Search for the cell housing the specified text and yield its [x, y] center coordinate. 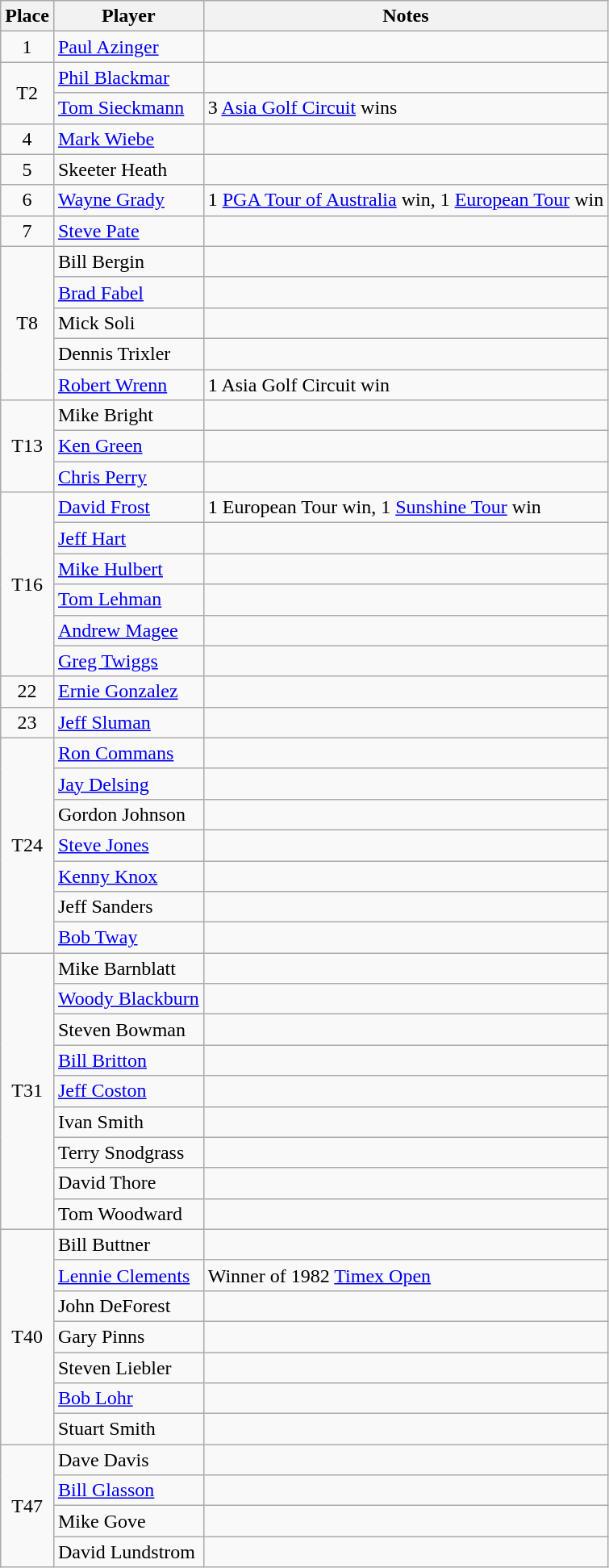
Mike Bright [128, 416]
Bob Lohr [128, 1399]
Bill Buttner [128, 1244]
T31 [27, 1091]
Bill Bergin [128, 261]
Robert Wrenn [128, 385]
6 [27, 200]
Notes [405, 16]
Tom Sieckmann [128, 108]
Dave Davis [128, 1460]
Tom Woodward [128, 1214]
David Lundstrom [128, 1552]
Ivan Smith [128, 1122]
T40 [27, 1336]
23 [27, 722]
Wayne Grady [128, 200]
Mike Hulbert [128, 569]
Mike Barnblatt [128, 968]
Stuart Smith [128, 1429]
Terry Snodgrass [128, 1152]
T13 [27, 446]
Skeeter Heath [128, 169]
Brad Fabel [128, 292]
Ernie Gonzalez [128, 692]
Jeff Coston [128, 1091]
Tom Lehman [128, 600]
T16 [27, 584]
1 Asia Golf Circuit win [405, 385]
5 [27, 169]
David Frost [128, 508]
Player [128, 16]
1 PGA Tour of Australia win, 1 European Tour win [405, 200]
Steve Jones [128, 845]
Steven Bowman [128, 1030]
3 Asia Golf Circuit wins [405, 108]
Lennie Clements [128, 1275]
1 [27, 47]
John DeForest [128, 1306]
22 [27, 692]
4 [27, 139]
Place [27, 16]
Jeff Hart [128, 538]
Woody Blackburn [128, 999]
David Thore [128, 1183]
Ken Green [128, 446]
Andrew Magee [128, 630]
Phil Blackmar [128, 77]
T47 [27, 1506]
Gary Pinns [128, 1336]
7 [27, 231]
Jeff Sluman [128, 722]
1 European Tour win, 1 Sunshine Tour win [405, 508]
Ron Commans [128, 753]
T2 [27, 93]
Kenny Knox [128, 876]
Paul Azinger [128, 47]
Jeff Sanders [128, 907]
Jay Delsing [128, 784]
Mark Wiebe [128, 139]
Mike Gove [128, 1521]
T8 [27, 323]
Dennis Trixler [128, 353]
Steven Liebler [128, 1368]
Chris Perry [128, 477]
Bob Tway [128, 938]
Steve Pate [128, 231]
Bill Britton [128, 1060]
Bill Glasson [128, 1491]
T24 [27, 845]
Greg Twiggs [128, 661]
Gordon Johnson [128, 814]
Mick Soli [128, 323]
Winner of 1982 Timex Open [405, 1275]
